Capture the cell that displays the provided text and extract its [x, y] central coordinate. 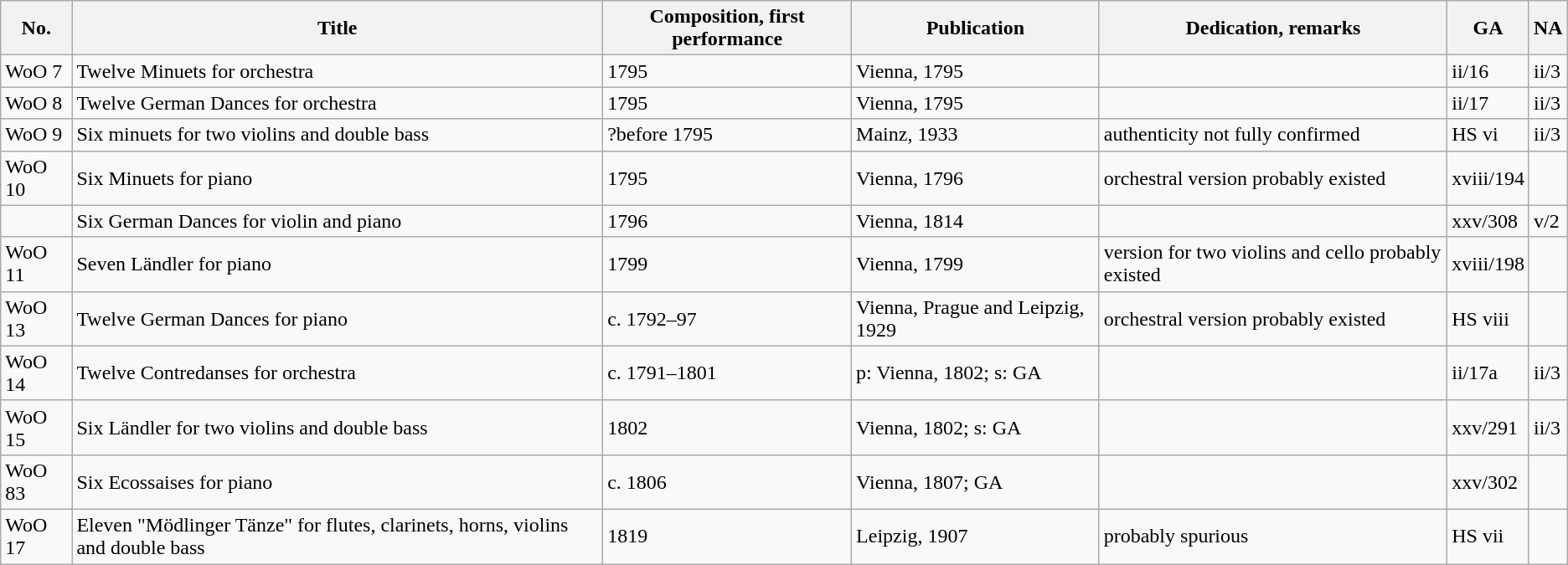
GA [1488, 28]
xxv/308 [1488, 221]
WoO 10 [37, 177]
Twelve Minuets for orchestra [338, 71]
HS viii [1488, 318]
ii/17a [1488, 373]
HS vii [1488, 536]
Vienna, Prague and Leipzig, 1929 [976, 318]
Leipzig, 1907 [976, 536]
c. 1791–1801 [727, 373]
Vienna, 1807; GA [976, 482]
1796 [727, 221]
Composition, first performance [727, 28]
1819 [727, 536]
Six Minuets for piano [338, 177]
Title [338, 28]
probably spurious [1273, 536]
authenticity not fully confirmed [1273, 135]
Twelve German Dances for piano [338, 318]
1799 [727, 265]
WoO 17 [37, 536]
WoO 13 [37, 318]
xviii/194 [1488, 177]
WoO 15 [37, 427]
Vienna, 1814 [976, 221]
WoO 9 [37, 135]
WoO 83 [37, 482]
Dedication, remarks [1273, 28]
version for two violins and cello probably existed [1273, 265]
WoO 11 [37, 265]
Twelve Contredanses for orchestra [338, 373]
p: Vienna, 1802; s: GA [976, 373]
NA [1548, 28]
xxv/302 [1488, 482]
ii/17 [1488, 103]
Twelve German Dances for orchestra [338, 103]
Publication [976, 28]
Six Ländler for two violins and double bass [338, 427]
WoO 8 [37, 103]
1802 [727, 427]
v/2 [1548, 221]
No. [37, 28]
HS vi [1488, 135]
xviii/198 [1488, 265]
?before 1795 [727, 135]
Seven Ländler for piano [338, 265]
Six Ecossaises for piano [338, 482]
Vienna, 1802; s: GA [976, 427]
Vienna, 1799 [976, 265]
Eleven "Mödlinger Tänze" for flutes, clarinets, horns, violins and double bass [338, 536]
c. 1806 [727, 482]
Six minuets for two violins and double bass [338, 135]
Vienna, 1796 [976, 177]
xxv/291 [1488, 427]
Six German Dances for violin and piano [338, 221]
WoO 7 [37, 71]
Mainz, 1933 [976, 135]
c. 1792–97 [727, 318]
WoO 14 [37, 373]
ii/16 [1488, 71]
